Output the [X, Y] coordinate of the center of the cell containing the given text.  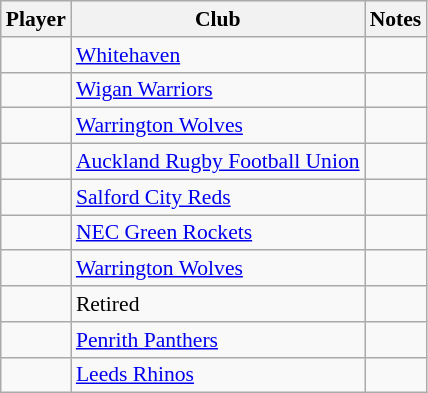
Salford City Reds [218, 197]
Leeds Rhinos [218, 375]
Wigan Warriors [218, 90]
Auckland Rugby Football Union [218, 162]
Retired [218, 304]
Whitehaven [218, 55]
Player [36, 19]
Notes [396, 19]
Club [218, 19]
NEC Green Rockets [218, 233]
Penrith Panthers [218, 340]
